Determine the (X, Y) coordinate at the center of the cell enclosing the given text.  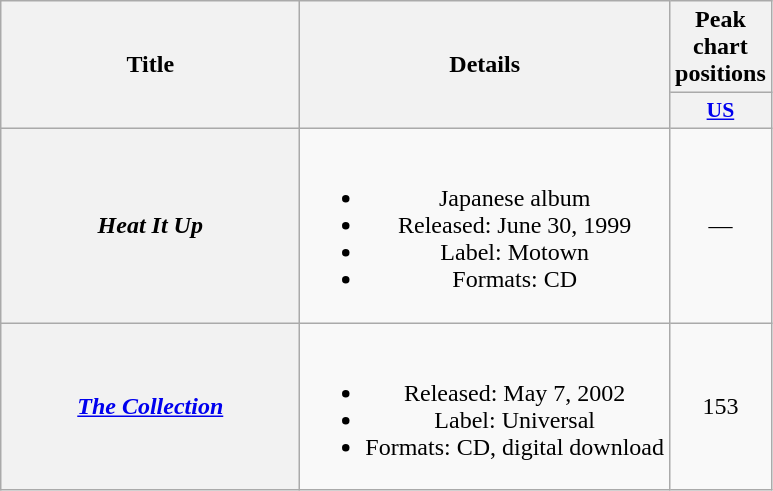
Title (150, 65)
Details (485, 65)
— (721, 225)
153 (721, 406)
US (721, 111)
Released: May 7, 2002Label: UniversalFormats: CD, digital download (485, 406)
Peak chart positions (721, 47)
Heat It Up (150, 225)
Japanese albumReleased: June 30, 1999Label: MotownFormats: CD (485, 225)
The Collection (150, 406)
